Locate the cell with the specified text and output its (x, y) center coordinate. 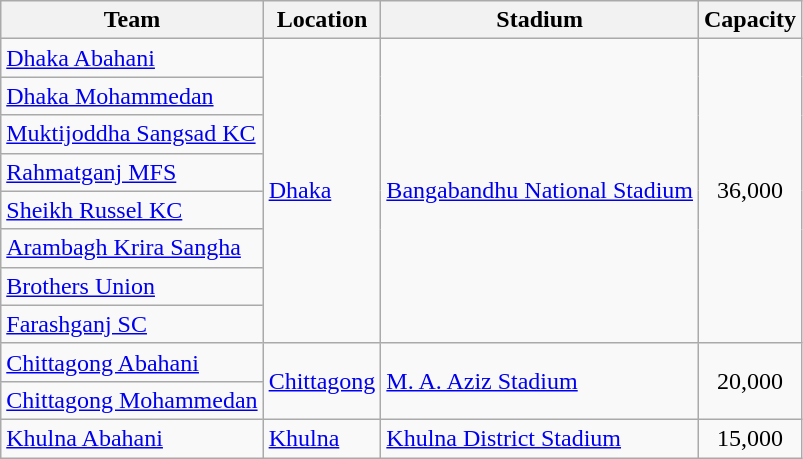
Team (132, 20)
Rahmatganj MFS (132, 172)
Bangabandhu National Stadium (540, 191)
Brothers Union (132, 286)
Dhaka Mohammedan (132, 96)
20,000 (750, 381)
Khulna District Stadium (540, 438)
Sheikh Russel KC (132, 210)
Chittagong Mohammedan (132, 400)
Dhaka (322, 191)
Farashganj SC (132, 324)
Chittagong Abahani (132, 362)
M. A. Aziz Stadium (540, 381)
Arambagh Krira Sangha (132, 248)
Muktijoddha Sangsad KC (132, 134)
36,000 (750, 191)
Capacity (750, 20)
15,000 (750, 438)
Stadium (540, 20)
Khulna Abahani (132, 438)
Location (322, 20)
Chittagong (322, 381)
Khulna (322, 438)
Dhaka Abahani (132, 58)
